Output the (X, Y) coordinate of the center of the cell containing the given text.  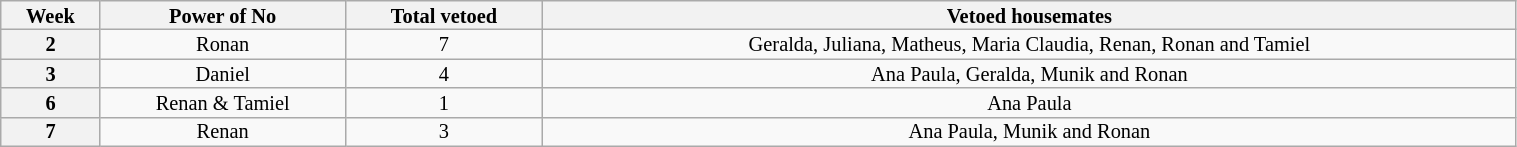
4 (444, 74)
1 (444, 102)
Ronan (222, 44)
2 (50, 44)
Week (50, 14)
Vetoed housemates (1030, 14)
Ana Paula, Geralda, Munik and Ronan (1030, 74)
Renan (222, 132)
Daniel (222, 74)
Ana Paula (1030, 102)
Power of No (222, 14)
Total vetoed (444, 14)
6 (50, 102)
Renan & Tamiel (222, 102)
Geralda, Juliana, Matheus, Maria Claudia, Renan, Ronan and Tamiel (1030, 44)
Ana Paula, Munik and Ronan (1030, 132)
